Identify which cell holds the provided text, then report its (x, y) central coordinate. 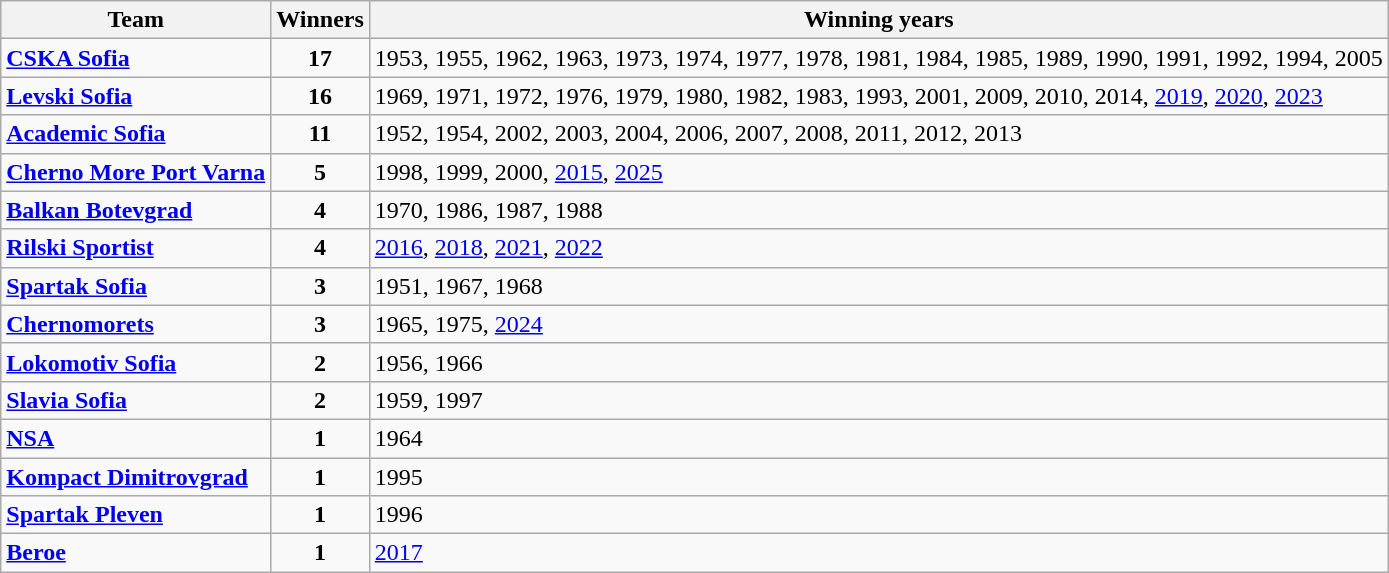
Chernomorets (136, 324)
1995 (878, 477)
1959, 1997 (878, 400)
1965, 1975, 2024 (878, 324)
11 (320, 134)
1970, 1986, 1987, 1988 (878, 210)
1998, 1999, 2000, 2015, 2025 (878, 172)
Slavia Sofia (136, 400)
1964 (878, 438)
1956, 1966 (878, 362)
Kompact Dimitrovgrad (136, 477)
Winning years (878, 20)
16 (320, 96)
1953, 1955, 1962, 1963, 1973, 1974, 1977, 1978, 1981, 1984, 1985, 1989, 1990, 1991, 1992, 1994, 2005 (878, 58)
Levski Sofia (136, 96)
1952, 1954, 2002, 2003, 2004, 2006, 2007, 2008, 2011, 2012, 2013 (878, 134)
5 (320, 172)
Rilski Sportist (136, 248)
Cherno More Port Varna (136, 172)
2016, 2018, 2021, 2022 (878, 248)
Lokomotiv Sofia (136, 362)
CSKA Sofia (136, 58)
1996 (878, 515)
Academic Sofia (136, 134)
Spartak Sofia (136, 286)
Balkan Botevgrad (136, 210)
17 (320, 58)
2017 (878, 553)
1951, 1967, 1968 (878, 286)
Winners (320, 20)
NSA (136, 438)
Team (136, 20)
Beroe (136, 553)
Spartak Pleven (136, 515)
1969, 1971, 1972, 1976, 1979, 1980, 1982, 1983, 1993, 2001, 2009, 2010, 2014, 2019, 2020, 2023 (878, 96)
